For the text-containing cell, return its midpoint in (X, Y) coordinate format. 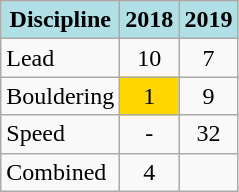
9 (208, 96)
2018 (150, 20)
10 (150, 58)
1 (150, 96)
2019 (208, 20)
Speed (60, 134)
Bouldering (60, 96)
- (150, 134)
Lead (60, 58)
4 (150, 172)
32 (208, 134)
Discipline (60, 20)
Combined (60, 172)
7 (208, 58)
